Determine the (X, Y) coordinate at the center of the cell enclosing the given text.  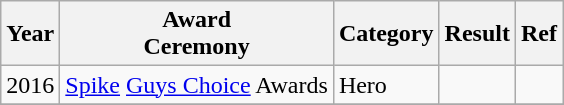
Result (477, 34)
Ref (538, 34)
2016 (30, 85)
Spike Guys Choice Awards (197, 85)
Category (386, 34)
Hero (386, 85)
Award Ceremony (197, 34)
Year (30, 34)
